Output the (X, Y) coordinate of the center of the cell containing the given text.  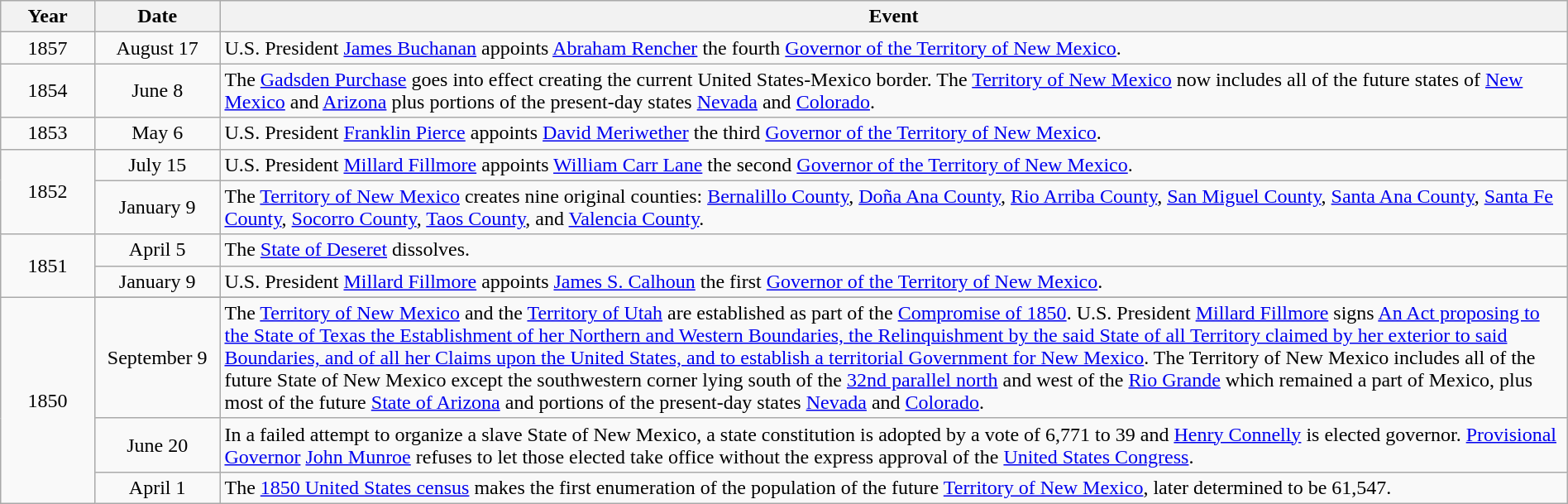
September 9 (157, 358)
1853 (48, 133)
Event (893, 17)
U.S. President Millard Fillmore appoints James S. Calhoun the first Governor of the Territory of New Mexico. (893, 281)
May 6 (157, 133)
July 15 (157, 165)
The 1850 United States census makes the first enumeration of the population of the future Territory of New Mexico, later determined to be 61,547. (893, 487)
April 1 (157, 487)
1851 (48, 266)
U.S. President James Buchanan appoints Abraham Rencher the fourth Governor of the Territory of New Mexico. (893, 48)
1857 (48, 48)
April 5 (157, 250)
June 20 (157, 445)
August 17 (157, 48)
The State of Deseret dissolves. (893, 250)
June 8 (157, 91)
Year (48, 17)
1852 (48, 192)
Date (157, 17)
1850 (48, 401)
U.S. President Millard Fillmore appoints William Carr Lane the second Governor of the Territory of New Mexico. (893, 165)
U.S. President Franklin Pierce appoints David Meriwether the third Governor of the Territory of New Mexico. (893, 133)
1854 (48, 91)
